Find where the given text appears and provide that cell's center as (X, Y) coordinate. 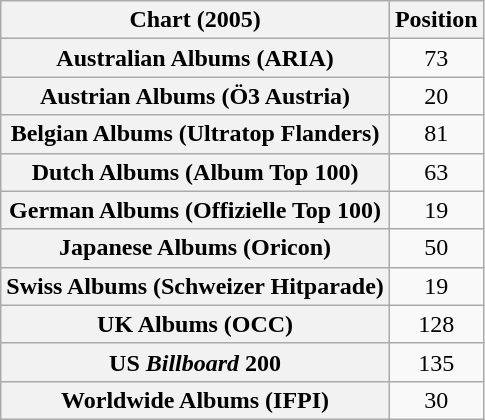
135 (436, 362)
Position (436, 20)
UK Albums (OCC) (196, 324)
73 (436, 58)
63 (436, 172)
Australian Albums (ARIA) (196, 58)
Austrian Albums (Ö3 Austria) (196, 96)
Japanese Albums (Oricon) (196, 248)
Dutch Albums (Album Top 100) (196, 172)
Chart (2005) (196, 20)
Swiss Albums (Schweizer Hitparade) (196, 286)
30 (436, 400)
20 (436, 96)
81 (436, 134)
Worldwide Albums (IFPI) (196, 400)
US Billboard 200 (196, 362)
50 (436, 248)
Belgian Albums (Ultratop Flanders) (196, 134)
128 (436, 324)
German Albums (Offizielle Top 100) (196, 210)
